Return the [X, Y] coordinate for the center point of the cell that contains the specified text.  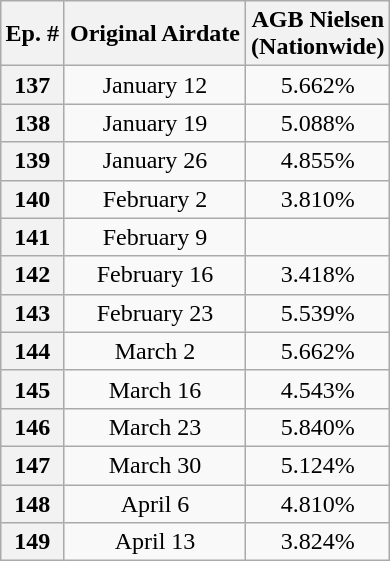
April 13 [154, 542]
5.088% [318, 123]
146 [32, 427]
5.539% [318, 313]
3.824% [318, 542]
143 [32, 313]
March 23 [154, 427]
5.840% [318, 427]
February 16 [154, 275]
3.418% [318, 275]
3.810% [318, 199]
4.855% [318, 161]
144 [32, 351]
January 26 [154, 161]
AGB Nielsen(Nationwide) [318, 34]
January 12 [154, 85]
Ep. # [32, 34]
March 16 [154, 389]
149 [32, 542]
140 [32, 199]
Original Airdate [154, 34]
April 6 [154, 503]
March 30 [154, 465]
141 [32, 237]
4.810% [318, 503]
January 19 [154, 123]
5.124% [318, 465]
137 [32, 85]
February 23 [154, 313]
148 [32, 503]
4.543% [318, 389]
147 [32, 465]
142 [32, 275]
139 [32, 161]
145 [32, 389]
March 2 [154, 351]
February 2 [154, 199]
February 9 [154, 237]
138 [32, 123]
